Detect which cell encompasses the target text, then output its (x, y) center coordinate. 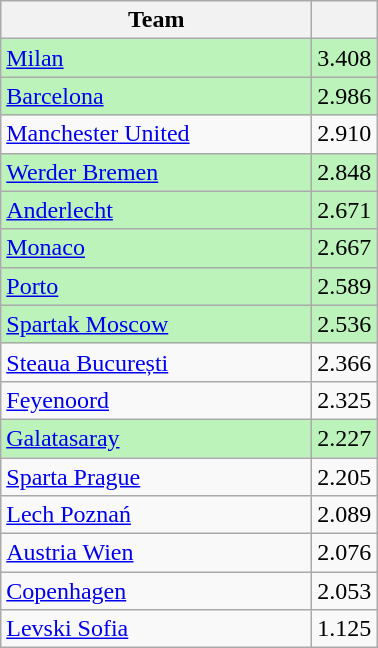
Feyenoord (156, 400)
2.076 (344, 553)
Lech Poznań (156, 515)
2.325 (344, 400)
2.986 (344, 96)
Copenhagen (156, 591)
2.848 (344, 172)
Milan (156, 58)
Werder Bremen (156, 172)
Manchester United (156, 134)
Monaco (156, 248)
Spartak Moscow (156, 324)
2.667 (344, 248)
2.910 (344, 134)
2.536 (344, 324)
1.125 (344, 629)
2.366 (344, 362)
Anderlecht (156, 210)
Team (156, 20)
Galatasaray (156, 438)
Steaua București (156, 362)
2.589 (344, 286)
Austria Wien (156, 553)
2.205 (344, 477)
2.089 (344, 515)
2.053 (344, 591)
2.227 (344, 438)
2.671 (344, 210)
3.408 (344, 58)
Barcelona (156, 96)
Levski Sofia (156, 629)
Porto (156, 286)
Sparta Prague (156, 477)
